Scan for the cell matching the given text and deliver its (x, y) coordinate at center. 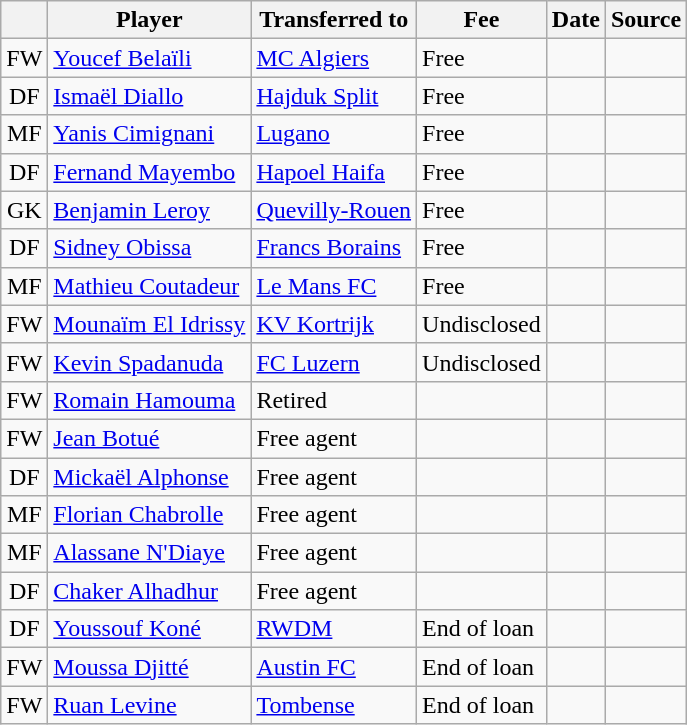
Player (150, 20)
Chaker Alhadhur (150, 591)
Kevin Spadanuda (150, 362)
Austin FC (334, 667)
Date (576, 20)
Mickaël Alphonse (150, 477)
KV Kortrijk (334, 324)
Source (646, 20)
Alassane N'Diaye (150, 553)
Lugano (334, 134)
Ruan Levine (150, 705)
Quevilly-Rouen (334, 210)
Jean Botué (150, 438)
Youssouf Koné (150, 629)
Fernand Mayembo (150, 172)
FC Luzern (334, 362)
GK (24, 210)
Ismaël Diallo (150, 96)
Hajduk Split (334, 96)
Hapoel Haifa (334, 172)
Retired (334, 400)
Youcef Belaïli (150, 58)
Francs Borains (334, 248)
Yanis Cimignani (150, 134)
Benjamin Leroy (150, 210)
Romain Hamouma (150, 400)
Sidney Obissa (150, 248)
Transferred to (334, 20)
Florian Chabrolle (150, 515)
Tombense (334, 705)
Le Mans FC (334, 286)
RWDM (334, 629)
Fee (482, 20)
Mathieu Coutadeur (150, 286)
Moussa Djitté (150, 667)
MC Algiers (334, 58)
Mounaïm El Idrissy (150, 324)
